Pinpoint the cell where the given text exists, returning its (X, Y) midpoint coordinate. 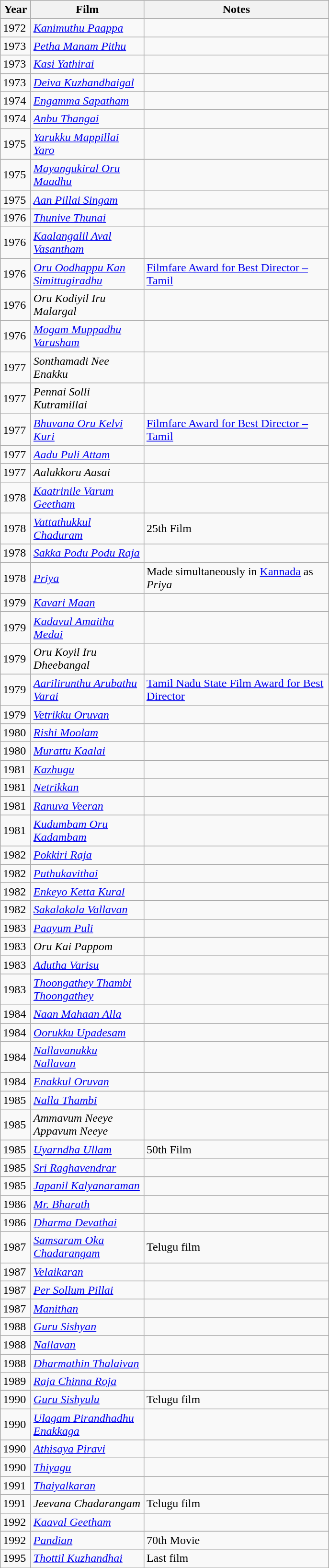
Ulagam Pirandhadhu Enakkaga (87, 1425)
Aarilirunthu Arubathu Varai (87, 689)
Kanimuthu Paappa (87, 28)
Oru Oodhappu Kan Simittugiradhu (87, 273)
Rishi Moolam (87, 733)
1972 (16, 28)
Ammavum Neeye Appavum Neeye (87, 1125)
25th Film (236, 528)
Thottil Kuzhandhai (87, 1558)
Vetrikku Oruvan (87, 715)
Sakka Podu Podu Raja (87, 553)
Dharmathin Thalaivan (87, 1363)
Sakalakala Vallavan (87, 910)
Priya (87, 578)
Made simultaneously in Kannada as Priya (236, 578)
Netrikkan (87, 788)
Sonthamadi Nee Enakku (87, 367)
Pennai Solli Kutramillai (87, 399)
Mogam Muppadhu Varusham (87, 337)
Sri Raghavendrar (87, 1168)
Thiyagu (87, 1467)
Oru Kodiyil Iru Malargal (87, 305)
Kaatrinile Varum Geetham (87, 498)
Enkeyo Ketta Kural (87, 892)
Manithan (87, 1308)
Vattathukkul Chaduram (87, 528)
1989 (16, 1382)
Thaiyalkaran (87, 1486)
Oorukku Upadesam (87, 1032)
Kadavul Amaitha Medai (87, 627)
Aalukkoru Aasai (87, 473)
Samsaram Oka Chadarangam (87, 1247)
Notes (236, 10)
50th Film (236, 1150)
Bhuvana Oru Kelvi Kuri (87, 430)
Per Sollum Pillai (87, 1290)
Velaikaran (87, 1272)
Uyarndha Ullam (87, 1150)
Athisaya Piravi (87, 1449)
Naan Mahaan Alla (87, 1014)
Petha Manam Pithu (87, 46)
Kudumbam Oru Kadambam (87, 830)
Last film (236, 1558)
Pokkiri Raja (87, 855)
70th Movie (236, 1540)
Kavari Maan (87, 603)
Yarukku Mappillai Yaro (87, 144)
Aan Pillai Singam (87, 199)
Jeevana Chadarangam (87, 1504)
Dharma Devathai (87, 1222)
Thoongathey Thambi Thoongathey (87, 989)
Paayum Puli (87, 928)
Oru Kai Pappom (87, 946)
Raja Chinna Roja (87, 1382)
Tamil Nadu State Film Award for Best Director (236, 689)
Mr. Bharath (87, 1204)
Aadu Puli Attam (87, 454)
Guru Sishyan (87, 1326)
Puthukavithai (87, 873)
1995 (16, 1558)
Pandian (87, 1540)
Enakkul Oruvan (87, 1082)
Kaalangalil Aval Vasantham (87, 243)
Nallavan (87, 1345)
Year (16, 10)
Kazhugu (87, 769)
Engamma Sapatham (87, 101)
Film (87, 10)
Mayangukiral Oru Maadhu (87, 174)
Ranuva Veeran (87, 806)
Adutha Varisu (87, 964)
Nalla Thambi (87, 1100)
Kaaval Geetham (87, 1522)
Anbu Thangai (87, 119)
Murattu Kaalai (87, 751)
Deiva Kuzhandhaigal (87, 82)
Nallavanukku Nallavan (87, 1057)
Kasi Yathirai (87, 64)
Thunive Thunai (87, 218)
Japanil Kalyanaraman (87, 1186)
Guru Sishyulu (87, 1400)
Oru Koyil Iru Dheebangal (87, 659)
